Locate the cell with the specified text and output its [X, Y] center coordinate. 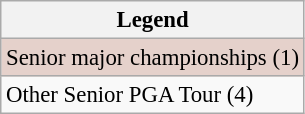
Senior major championships (1) [153, 58]
Other Senior PGA Tour (4) [153, 95]
Legend [153, 20]
